From the cell containing the given text, extract its center point as (x, y) coordinate. 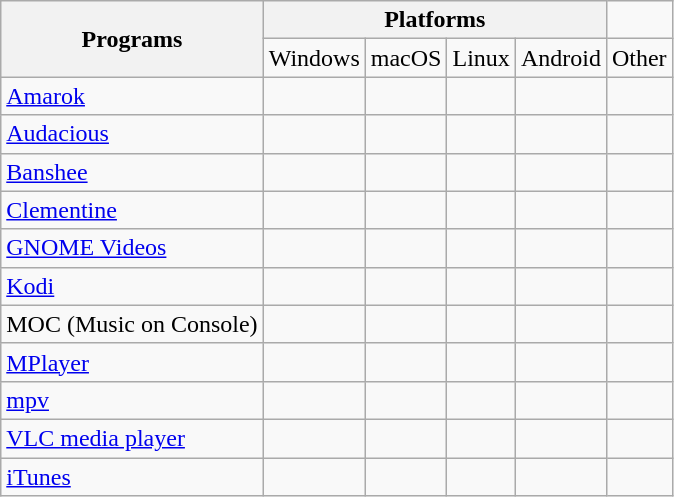
VLC media player (132, 438)
Platforms (434, 20)
macOS (406, 58)
Audacious (132, 134)
mpv (132, 400)
Clementine (132, 210)
iTunes (132, 477)
Banshee (132, 172)
GNOME Videos (132, 248)
Other (639, 58)
MOC (Music on Console) (132, 324)
MPlayer (132, 362)
Programs (132, 39)
Kodi (132, 286)
Android (560, 58)
Windows (314, 58)
Amarok (132, 96)
Linux (481, 58)
